Extract the [x, y] coordinate from the center of the cell holding the provided text.  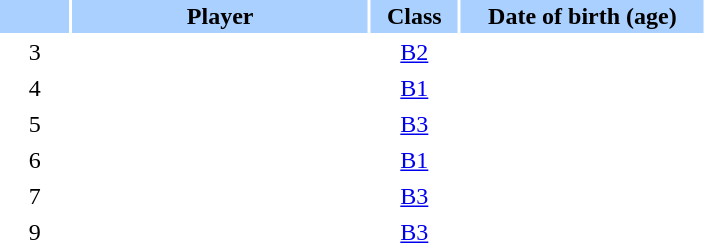
5 [34, 124]
Date of birth (age) [582, 16]
4 [34, 88]
Class [414, 16]
7 [34, 196]
Player [220, 16]
6 [34, 160]
3 [34, 52]
B2 [414, 52]
